Detect which cell encompasses the target text, then output its (x, y) center coordinate. 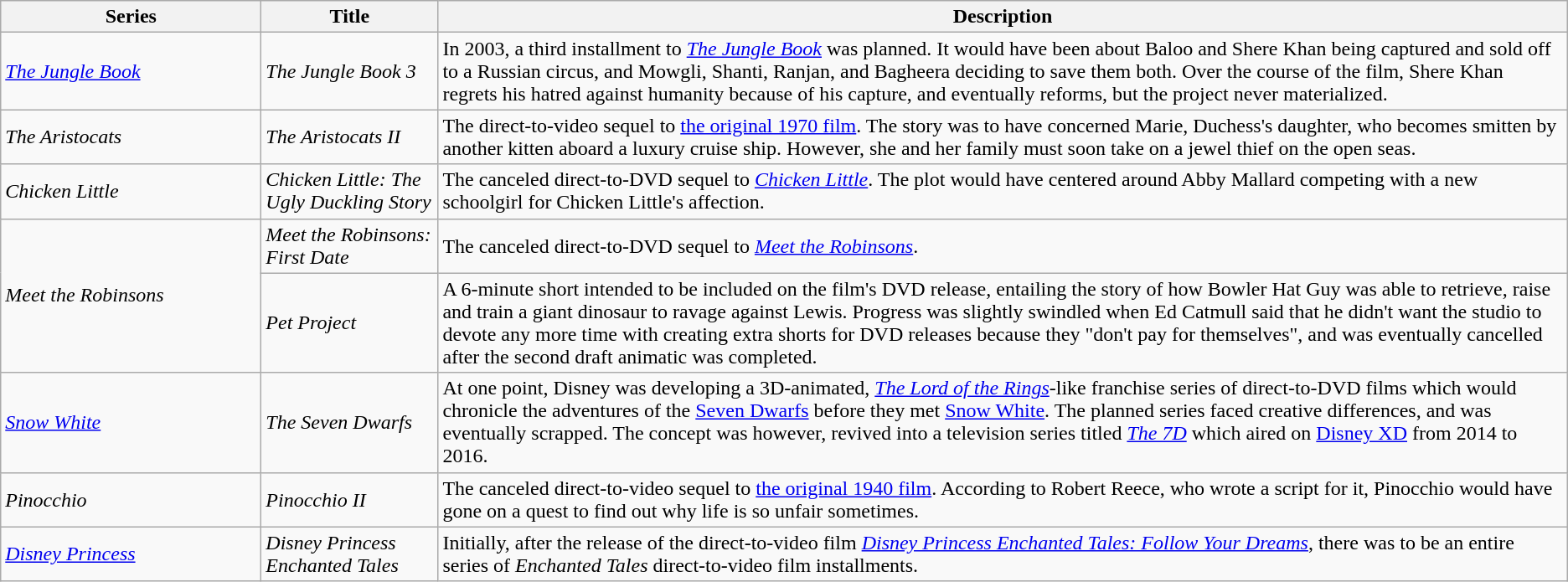
Disney Princess Enchanted Tales (350, 554)
The Aristocats II (350, 137)
The Seven Dwarfs (350, 422)
The Jungle Book 3 (350, 71)
Chicken Little (131, 191)
Pinocchio (131, 499)
Pinocchio II (350, 499)
Series (131, 17)
The Jungle Book (131, 71)
The canceled direct-to-DVD sequel to Meet the Robinsons. (1003, 246)
Meet the Robinsons (131, 296)
Chicken Little: The Ugly Duckling Story (350, 191)
Title (350, 17)
Snow White (131, 422)
Disney Princess (131, 554)
Meet the Robinsons: First Date (350, 246)
Description (1003, 17)
The Aristocats (131, 137)
Pet Project (350, 323)
